Output the [X, Y] coordinate of the center of the cell containing the given text.  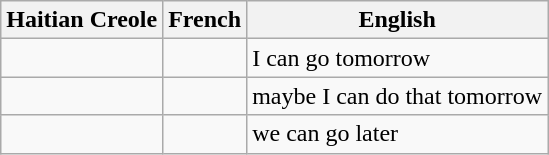
English [398, 20]
I can go tomorrow [398, 58]
Haitian Creole [82, 20]
maybe I can do that tomorrow [398, 96]
we can go later [398, 134]
French [205, 20]
